Extract the [X, Y] coordinate from the center of the cell holding the provided text.  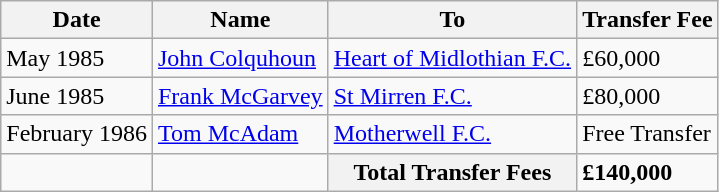
£60,000 [648, 58]
£80,000 [648, 96]
Motherwell F.C. [452, 134]
To [452, 20]
Transfer Fee [648, 20]
June 1985 [77, 96]
John Colquhoun [240, 58]
May 1985 [77, 58]
St Mirren F.C. [452, 96]
Frank McGarvey [240, 96]
Name [240, 20]
Heart of Midlothian F.C. [452, 58]
£140,000 [648, 172]
Tom McAdam [240, 134]
Total Transfer Fees [452, 172]
February 1986 [77, 134]
Date [77, 20]
Free Transfer [648, 134]
